Return the (X, Y) coordinate for the center point of the cell that contains the specified text.  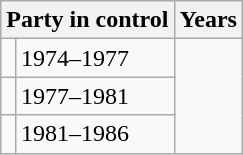
1974–1977 (94, 58)
1981–1986 (94, 134)
Years (208, 20)
1977–1981 (94, 96)
Party in control (88, 20)
